Scan for the cell matching the given text and deliver its [x, y] coordinate at center. 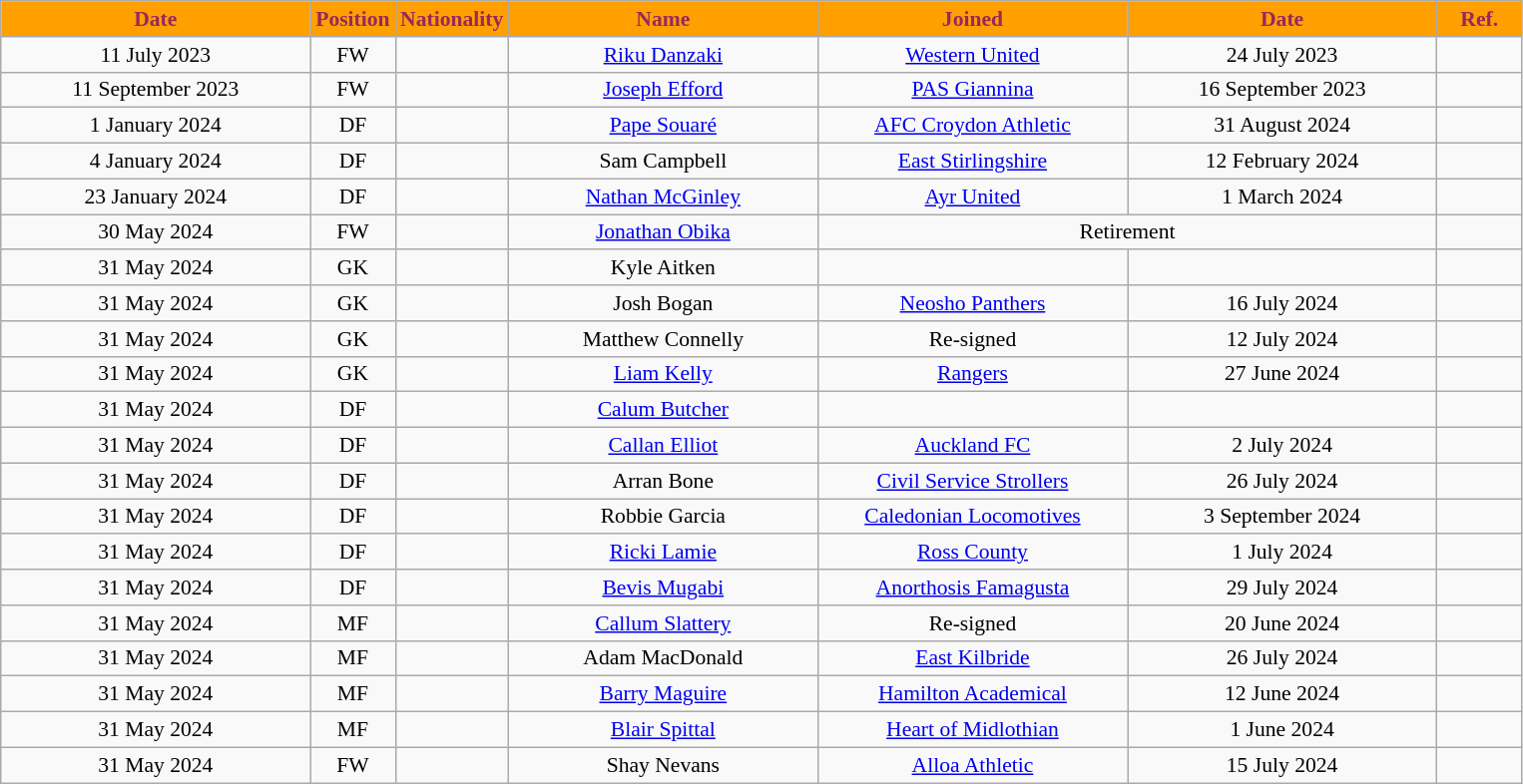
12 February 2024 [1282, 162]
Joined [972, 19]
AFC Croydon Athletic [972, 126]
Riku Danzaki [663, 55]
Matthew Connelly [663, 339]
Robbie Garcia [663, 517]
Bevis Mugabi [663, 588]
2 July 2024 [1282, 446]
Nationality [451, 19]
Hamilton Academical [972, 694]
PAS Giannina [972, 90]
Blair Spittal [663, 730]
Neosho Panthers [972, 303]
Jonathan Obika [663, 232]
Caledonian Locomotives [972, 517]
Kyle Aitken [663, 268]
29 July 2024 [1282, 588]
Heart of Midlothian [972, 730]
Anorthosis Famagusta [972, 588]
Western United [972, 55]
Sam Campbell [663, 162]
Callum Slattery [663, 623]
Civil Service Strollers [972, 481]
1 March 2024 [1282, 196]
Auckland FC [972, 446]
16 July 2024 [1282, 303]
Nathan McGinley [663, 196]
12 July 2024 [1282, 339]
Retirement [1127, 232]
Ricki Lamie [663, 553]
Ross County [972, 553]
24 July 2023 [1282, 55]
Shay Nevans [663, 765]
Josh Bogan [663, 303]
Position [353, 19]
1 January 2024 [156, 126]
East Stirlingshire [972, 162]
20 June 2024 [1282, 623]
Arran Bone [663, 481]
Ayr United [972, 196]
16 September 2023 [1282, 90]
12 June 2024 [1282, 694]
Calum Butcher [663, 410]
Name [663, 19]
31 August 2024 [1282, 126]
3 September 2024 [1282, 517]
Joseph Efford [663, 90]
Pape Souaré [663, 126]
Alloa Athletic [972, 765]
27 June 2024 [1282, 374]
Barry Maguire [663, 694]
23 January 2024 [156, 196]
Adam MacDonald [663, 658]
30 May 2024 [156, 232]
Callan Elliot [663, 446]
11 July 2023 [156, 55]
Ref. [1479, 19]
East Kilbride [972, 658]
4 January 2024 [156, 162]
15 July 2024 [1282, 765]
Liam Kelly [663, 374]
1 June 2024 [1282, 730]
Rangers [972, 374]
1 July 2024 [1282, 553]
11 September 2023 [156, 90]
